Find where the given text appears and provide that cell's center as [x, y] coordinate. 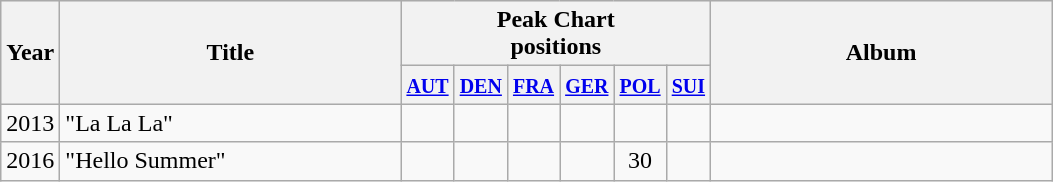
Peak Chart positions [556, 34]
Year [30, 52]
DEN [480, 85]
Title [230, 52]
2013 [30, 123]
"La La La" [230, 123]
SUI [688, 85]
FRA [533, 85]
30 [640, 161]
GER [587, 85]
Album [882, 52]
"Hello Summer" [230, 161]
POL [640, 85]
AUT [428, 85]
2016 [30, 161]
